Determine the (X, Y) coordinate at the center of the cell enclosing the given text.  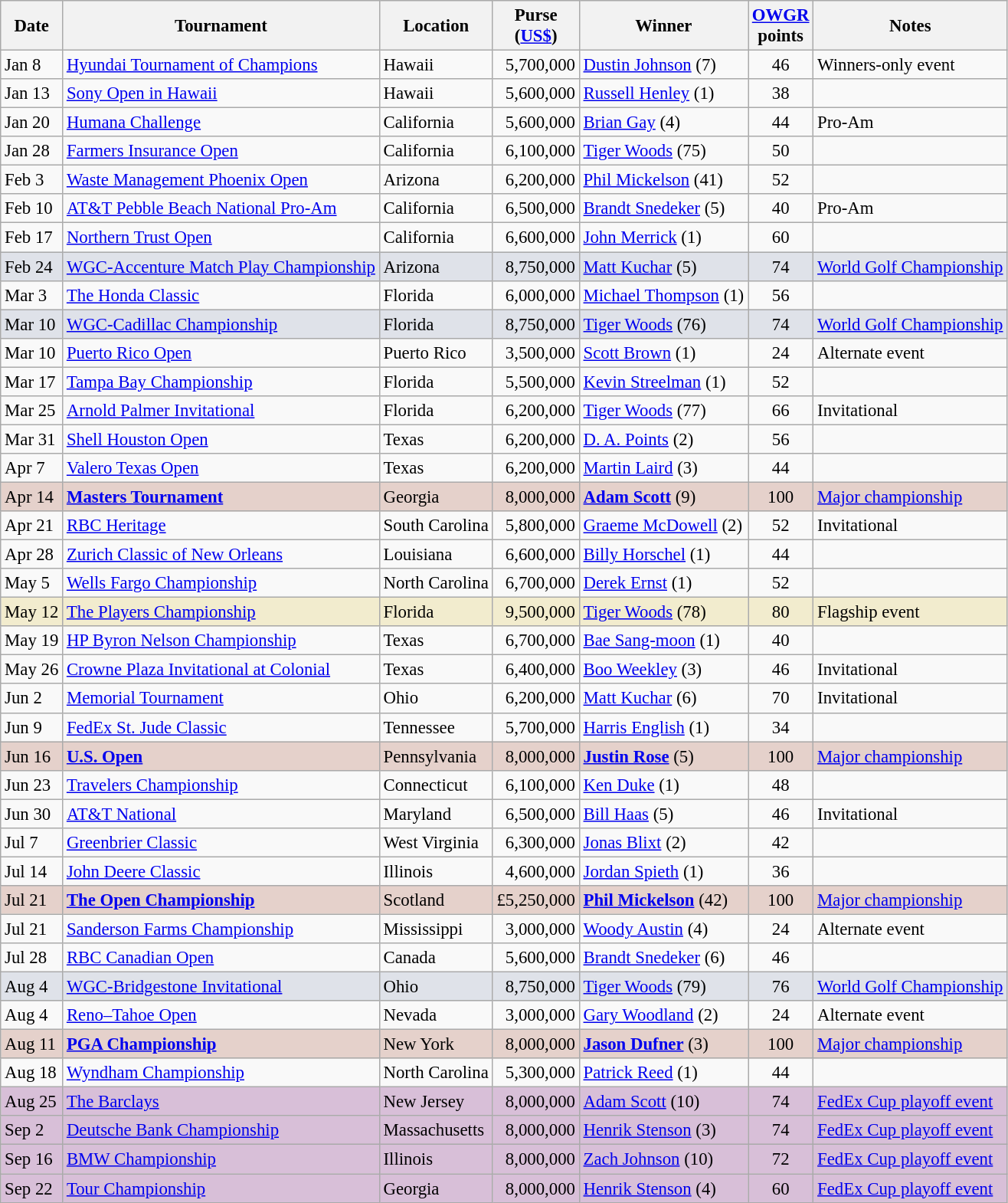
72 (780, 1159)
Tiger Woods (77) (663, 411)
Deutsche Bank Championship (221, 1130)
Tiger Woods (78) (663, 612)
Phil Mickelson (42) (663, 900)
Connecticut (436, 785)
Sony Open in Hawaii (221, 93)
Tampa Bay Championship (221, 382)
6,300,000 (536, 843)
Notes (910, 26)
BMW Championship (221, 1159)
Brandt Snedeker (5) (663, 209)
South Carolina (436, 526)
Aug 18 (32, 1073)
Sep 22 (32, 1188)
The Barclays (221, 1102)
Louisiana (436, 555)
Farmers Insurance Open (221, 151)
50 (780, 151)
Puerto Rico Open (221, 352)
Woody Austin (4) (663, 929)
Adam Scott (10) (663, 1102)
Apr 7 (32, 468)
Zurich Classic of New Orleans (221, 555)
Hyundai Tournament of Champions (221, 65)
U.S. Open (221, 756)
Jan 8 (32, 65)
Jun 30 (32, 814)
Canada (436, 958)
Bae Sang-moon (1) (663, 641)
Feb 10 (32, 209)
80 (780, 612)
Jul 7 (32, 843)
D. A. Points (2) (663, 439)
Masters Tournament (221, 497)
Tiger Woods (76) (663, 324)
Ken Duke (1) (663, 785)
Brian Gay (4) (663, 123)
Crowne Plaza Invitational at Colonial (221, 670)
May 12 (32, 612)
Martin Laird (3) (663, 468)
Sep 16 (32, 1159)
Jun 23 (32, 785)
Zach Johnson (10) (663, 1159)
Flagship event (910, 612)
Jan 28 (32, 151)
6,000,000 (536, 295)
Matt Kuchar (5) (663, 267)
Feb 24 (32, 267)
Mississippi (436, 929)
Matt Kuchar (6) (663, 699)
Mar 31 (32, 439)
The Honda Classic (221, 295)
FedEx St. Jude Classic (221, 727)
Winners-only event (910, 65)
Valero Texas Open (221, 468)
Sanderson Farms Championship (221, 929)
Travelers Championship (221, 785)
Reno–Tahoe Open (221, 1015)
Shell Houston Open (221, 439)
38 (780, 93)
Purse(US$) (536, 26)
Feb 3 (32, 180)
Maryland (436, 814)
34 (780, 727)
Date (32, 26)
Jason Dufner (3) (663, 1044)
9,500,000 (536, 612)
Sep 2 (32, 1130)
6,400,000 (536, 670)
5,500,000 (536, 382)
Jul 14 (32, 871)
Greenbrier Classic (221, 843)
May 19 (32, 641)
Winner (663, 26)
Arnold Palmer Invitational (221, 411)
Mar 17 (32, 382)
70 (780, 699)
36 (780, 871)
Henrik Stenson (3) (663, 1130)
Humana Challenge (221, 123)
Russell Henley (1) (663, 93)
Mar 3 (32, 295)
John Merrick (1) (663, 238)
Scott Brown (1) (663, 352)
Henrik Stenson (4) (663, 1188)
May 26 (32, 670)
WGC-Accenture Match Play Championship (221, 267)
AT&T Pebble Beach National Pro-Am (221, 209)
WGC-Bridgestone Invitational (221, 987)
May 5 (32, 583)
48 (780, 785)
Justin Rose (5) (663, 756)
Puerto Rico (436, 352)
66 (780, 411)
Bill Haas (5) (663, 814)
Massachusetts (436, 1130)
West Virginia (436, 843)
WGC-Cadillac Championship (221, 324)
Tennessee (436, 727)
Aug 11 (32, 1044)
Wyndham Championship (221, 1073)
Jan 20 (32, 123)
Kevin Streelman (1) (663, 382)
Waste Management Phoenix Open (221, 180)
Jul 28 (32, 958)
Tiger Woods (79) (663, 987)
4,600,000 (536, 871)
3,500,000 (536, 352)
Location (436, 26)
Jun 16 (32, 756)
5,300,000 (536, 1073)
PGA Championship (221, 1044)
Phil Mickelson (41) (663, 180)
The Players Championship (221, 612)
Apr 21 (32, 526)
Northern Trust Open (221, 238)
Dustin Johnson (7) (663, 65)
Michael Thompson (1) (663, 295)
Boo Weekley (3) (663, 670)
John Deere Classic (221, 871)
HP Byron Nelson Championship (221, 641)
Jonas Blixt (2) (663, 843)
Gary Woodland (2) (663, 1015)
42 (780, 843)
Jun 2 (32, 699)
RBC Canadian Open (221, 958)
76 (780, 987)
5,800,000 (536, 526)
Scotland (436, 900)
Memorial Tournament (221, 699)
Aug 25 (32, 1102)
New York (436, 1044)
Brandt Snedeker (6) (663, 958)
Wells Fargo Championship (221, 583)
Apr 28 (32, 555)
Feb 17 (32, 238)
Nevada (436, 1015)
OWGRpoints (780, 26)
RBC Heritage (221, 526)
Patrick Reed (1) (663, 1073)
Apr 14 (32, 497)
AT&T National (221, 814)
The Open Championship (221, 900)
Tour Championship (221, 1188)
Mar 25 (32, 411)
Jun 9 (32, 727)
Adam Scott (9) (663, 497)
Graeme McDowell (2) (663, 526)
£5,250,000 (536, 900)
New Jersey (436, 1102)
Harris English (1) (663, 727)
Billy Horschel (1) (663, 555)
Tiger Woods (75) (663, 151)
Jordan Spieth (1) (663, 871)
Pennsylvania (436, 756)
Derek Ernst (1) (663, 583)
Jan 13 (32, 93)
Tournament (221, 26)
